Identify which cell holds the provided text, then report its [x, y] central coordinate. 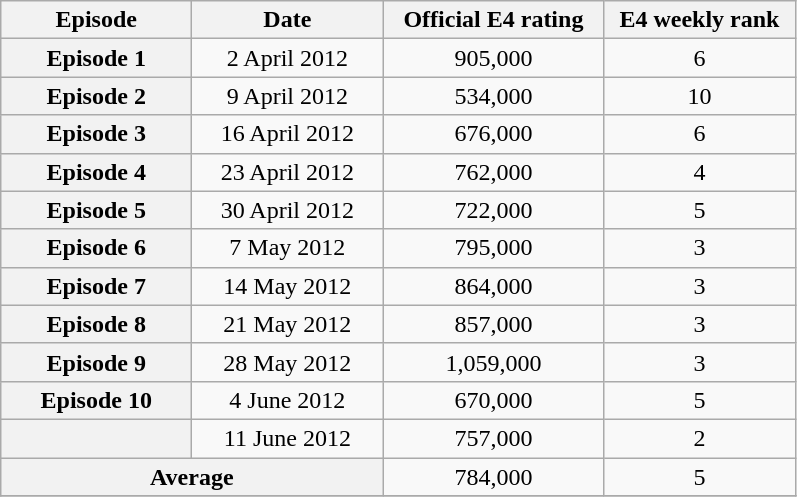
Episode 3 [96, 134]
Official E4 rating [494, 20]
784,000 [494, 477]
Episode 10 [96, 400]
30 April 2012 [288, 210]
670,000 [494, 400]
9 April 2012 [288, 96]
Episode [96, 20]
757,000 [494, 438]
Episode 5 [96, 210]
534,000 [494, 96]
23 April 2012 [288, 172]
Episode 4 [96, 172]
Episode 7 [96, 286]
14 May 2012 [288, 286]
Episode 2 [96, 96]
7 May 2012 [288, 248]
Episode 1 [96, 58]
762,000 [494, 172]
Date [288, 20]
Average [192, 477]
857,000 [494, 324]
2 April 2012 [288, 58]
28 May 2012 [288, 362]
E4 weekly rank [700, 20]
4 June 2012 [288, 400]
905,000 [494, 58]
795,000 [494, 248]
864,000 [494, 286]
676,000 [494, 134]
Episode 6 [96, 248]
16 April 2012 [288, 134]
11 June 2012 [288, 438]
2 [700, 438]
Episode 9 [96, 362]
Episode 8 [96, 324]
21 May 2012 [288, 324]
722,000 [494, 210]
4 [700, 172]
1,059,000 [494, 362]
10 [700, 96]
